Detect which cell encompasses the target text, then output its [x, y] center coordinate. 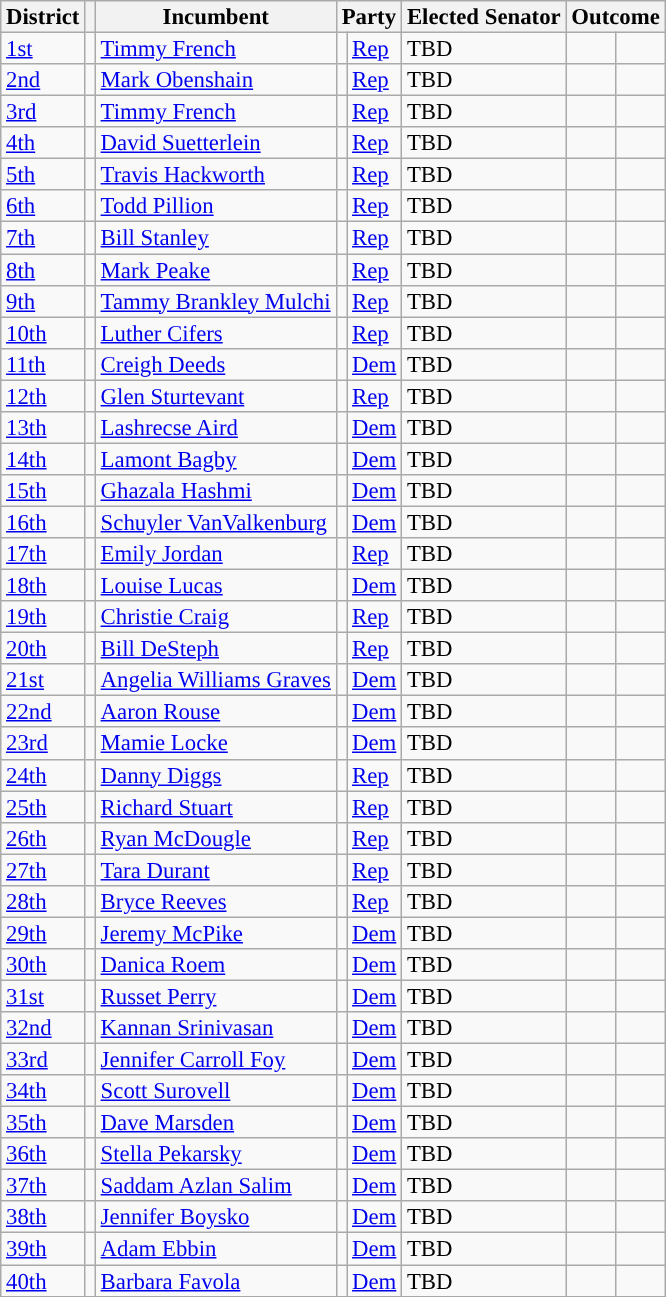
Bill Stanley [216, 238]
Jennifer Carroll Foy [216, 1060]
Schuyler VanValkenburg [216, 522]
Jennifer Boysko [216, 1218]
Incumbent [216, 17]
Mamie Locke [216, 744]
25th [43, 807]
6th [43, 206]
Saddam Azlan Salim [216, 1186]
18th [43, 586]
Louise Lucas [216, 586]
Kannan Srinivasan [216, 1028]
3rd [43, 112]
Jeremy McPike [216, 933]
Mark Peake [216, 270]
35th [43, 1123]
31st [43, 996]
11th [43, 364]
19th [43, 617]
Adam Ebbin [216, 1249]
22nd [43, 712]
Russet Perry [216, 996]
13th [43, 428]
8th [43, 270]
Emily Jordan [216, 554]
29th [43, 933]
1st [43, 49]
39th [43, 1249]
36th [43, 1154]
Elected Senator [484, 17]
Danny Diggs [216, 775]
34th [43, 1091]
26th [43, 838]
32nd [43, 1028]
Scott Surovell [216, 1091]
10th [43, 333]
Tammy Brankley Mulchi [216, 301]
David Suetterlein [216, 143]
21st [43, 680]
38th [43, 1218]
Stella Pekarsky [216, 1154]
40th [43, 1281]
7th [43, 238]
Lashrecse Aird [216, 428]
15th [43, 491]
Luther Cifers [216, 333]
2nd [43, 80]
17th [43, 554]
Mark Obenshain [216, 80]
Creigh Deeds [216, 364]
Bryce Reeves [216, 902]
Barbara Favola [216, 1281]
Travis Hackworth [216, 175]
12th [43, 396]
4th [43, 143]
28th [43, 902]
9th [43, 301]
Party [368, 17]
16th [43, 522]
5th [43, 175]
23rd [43, 744]
14th [43, 459]
Richard Stuart [216, 807]
30th [43, 965]
Angelia Williams Graves [216, 680]
Aaron Rouse [216, 712]
Bill DeSteph [216, 649]
Dave Marsden [216, 1123]
24th [43, 775]
Ghazala Hashmi [216, 491]
District [43, 17]
Ryan McDougle [216, 838]
Lamont Bagby [216, 459]
Outcome [616, 17]
Tara Durant [216, 870]
Danica Roem [216, 965]
37th [43, 1186]
Todd Pillion [216, 206]
Glen Sturtevant [216, 396]
20th [43, 649]
27th [43, 870]
Christie Craig [216, 617]
33rd [43, 1060]
